Locate the cell with the specified text and output its (x, y) center coordinate. 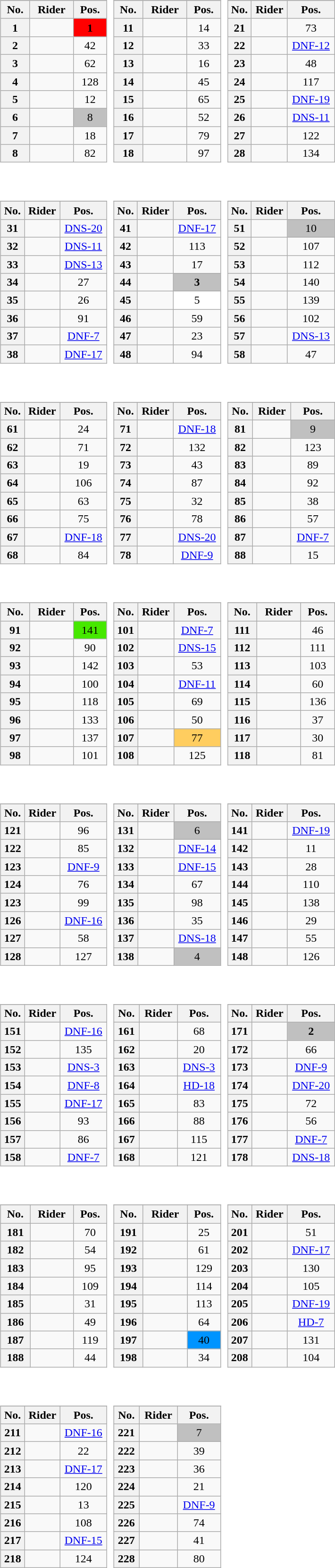
173 (240, 1067)
DNS-15 (197, 648)
69 (197, 702)
89 (313, 465)
80 (199, 1559)
172 (240, 1049)
207 (240, 1340)
184 (15, 1286)
157 (12, 1139)
60 (318, 684)
203 (240, 1268)
59 (197, 318)
No. Rider Pos. 41 DNF-17 42 113 43 17 44 3 45 5 46 59 47 23 48 94 (168, 276)
39 (199, 1451)
DNF-12 (311, 45)
HD-18 (199, 1085)
187 (15, 1340)
155 (12, 1103)
228 (126, 1559)
161 (126, 1031)
90 (91, 648)
30 (318, 738)
129 (204, 1268)
No. Rider Pos. 161 68 162 20 163 DNS-3 164 HD-18 165 83 166 88 167 115 168 121 (168, 1079)
185 (15, 1304)
146 (240, 920)
218 (12, 1559)
208 (240, 1358)
145 (240, 903)
223 (126, 1469)
225 (126, 1505)
DNF-11 (197, 684)
70 (90, 1232)
79 (204, 136)
227 (126, 1541)
140 (311, 282)
182 (15, 1250)
109 (90, 1286)
211 (12, 1433)
No. Rider Pos. 131 6 132 DNF-14 133 DNF-15 134 67 135 98 136 35 137 DNS-18 138 4 (168, 878)
174 (240, 1085)
144 (240, 885)
9 (313, 429)
130 (310, 1268)
183 (15, 1268)
No. Rider Pos. 101 DNF-7 102 DNS-15 103 53 104 DNF-11 105 69 106 50 107 77 108 125 (168, 677)
213 (12, 1469)
221 (126, 1433)
151 (12, 1031)
29 (310, 920)
100 (91, 684)
10 (311, 228)
153 (12, 1067)
192 (128, 1250)
HD-7 (310, 1322)
178 (240, 1157)
DNF-8 (84, 1085)
139 (311, 300)
DNF-14 (197, 849)
20 (199, 1049)
175 (240, 1103)
217 (12, 1541)
152 (12, 1049)
166 (126, 1121)
222 (126, 1451)
No. Rider Pos. 71 DNF-18 72 132 73 43 74 87 75 32 76 78 77 DNS-20 78 DNF-9 (168, 477)
204 (240, 1286)
216 (12, 1523)
186 (15, 1322)
No. Rider Pos. 191 25 192 61 193 129 194 114 195 113 196 64 197 40 198 34 (168, 1279)
193 (128, 1268)
167 (126, 1139)
224 (126, 1487)
201 (240, 1232)
147 (240, 938)
181 (15, 1232)
163 (126, 1067)
DNF-20 (310, 1085)
205 (240, 1304)
188 (15, 1358)
212 (12, 1451)
49 (90, 1322)
50 (197, 720)
191 (128, 1232)
196 (128, 1322)
165 (126, 1103)
40 (204, 1340)
156 (12, 1121)
177 (240, 1139)
110 (310, 885)
202 (240, 1250)
119 (90, 1340)
214 (12, 1487)
168 (126, 1157)
120 (84, 1487)
116 (242, 720)
171 (240, 1031)
143 (240, 867)
226 (126, 1523)
206 (240, 1322)
195 (128, 1304)
154 (12, 1085)
198 (128, 1358)
148 (240, 956)
158 (12, 1157)
176 (240, 1121)
194 (128, 1286)
197 (128, 1340)
19 (83, 465)
164 (126, 1085)
125 (197, 756)
162 (126, 1049)
99 (84, 903)
215 (12, 1505)
